Pinpoint the cell where the given text exists, returning its (X, Y) midpoint coordinate. 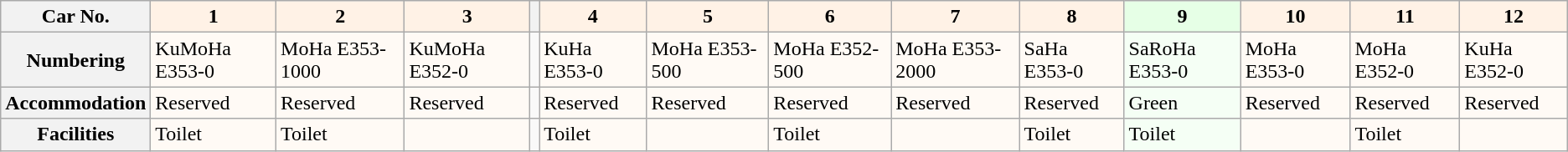
MoHa E353-1000 (340, 60)
8 (1072, 17)
KuHa E353-0 (593, 60)
11 (1406, 17)
MoHa E353-0 (1295, 60)
2 (340, 17)
MoHa E352-500 (830, 60)
3 (467, 17)
Green (1183, 103)
KuMoHa E353-0 (214, 60)
KuHa E352-0 (1514, 60)
SaHa E353-0 (1072, 60)
1 (214, 17)
SaRoHa E353-0 (1183, 60)
4 (593, 17)
10 (1295, 17)
Accommodation (75, 103)
9 (1183, 17)
Car No. (75, 17)
7 (955, 17)
MoHa E352-0 (1406, 60)
MoHa E353-2000 (955, 60)
5 (708, 17)
6 (830, 17)
Facilities (75, 134)
KuMoHa E352-0 (467, 60)
Numbering (75, 60)
MoHa E353-500 (708, 60)
12 (1514, 17)
